From the cell containing the given text, extract its center point as [x, y] coordinate. 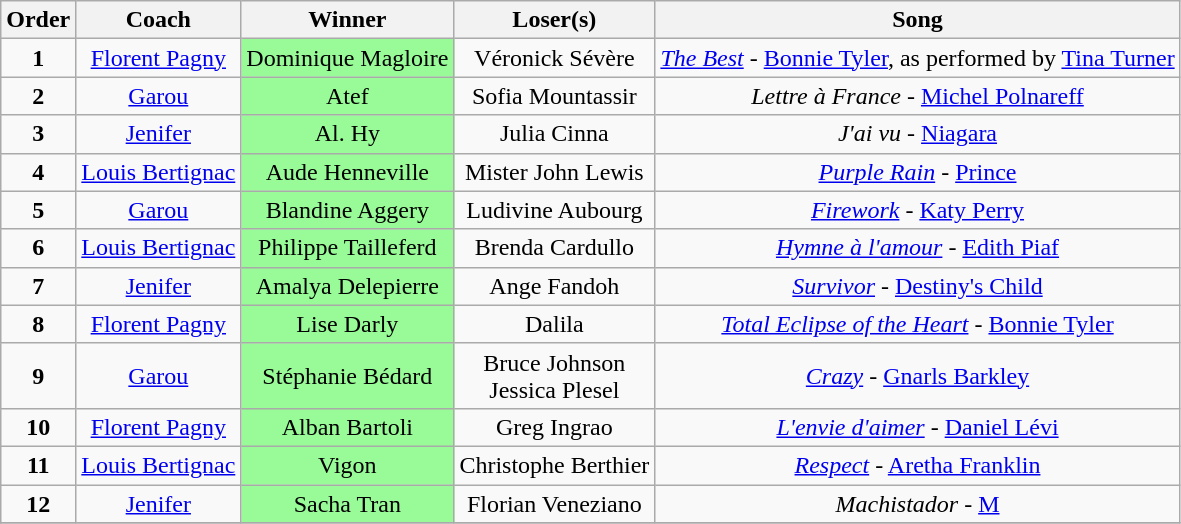
6 [38, 248]
Coach [158, 20]
Vigon [348, 465]
2 [38, 96]
Song [918, 20]
Dominique Magloire [348, 58]
10 [38, 427]
Florian Veneziano [554, 503]
Loser(s) [554, 20]
Bruce JohnsonJessica Plesel [554, 376]
Dalila [554, 324]
8 [38, 324]
Amalya Delepierre [348, 286]
Machistador - M [918, 503]
Alban Bartoli [348, 427]
Lise Darly [348, 324]
Winner [348, 20]
Respect - Aretha Franklin [918, 465]
Sacha Tran [348, 503]
Order [38, 20]
Survivor - Destiny's Child [918, 286]
Ange Fandoh [554, 286]
Atef [348, 96]
Hymne à l'amour - Edith Piaf [918, 248]
L'envie d'aimer - Daniel Lévi [918, 427]
The Best - Bonnie Tyler, as performed by Tina Turner [918, 58]
Aude Henneville [348, 172]
Blandine Aggery [348, 210]
Mister John Lewis [554, 172]
9 [38, 376]
Ludivine Aubourg [554, 210]
5 [38, 210]
12 [38, 503]
4 [38, 172]
Crazy - Gnarls Barkley [918, 376]
Firework - Katy Perry [918, 210]
Sofia Mountassir [554, 96]
1 [38, 58]
Lettre à France - Michel Polnareff [918, 96]
Greg Ingrao [554, 427]
3 [38, 134]
Stéphanie Bédard [348, 376]
Véronick Sévère [554, 58]
Brenda Cardullo [554, 248]
Philippe Tailleferd [348, 248]
Total Eclipse of the Heart - Bonnie Tyler [918, 324]
11 [38, 465]
Purple Rain - Prince [918, 172]
Al. Hy [348, 134]
7 [38, 286]
Christophe Berthier [554, 465]
J'ai vu - Niagara [918, 134]
Julia Cinna [554, 134]
